For the text-containing cell, return its midpoint in (x, y) coordinate format. 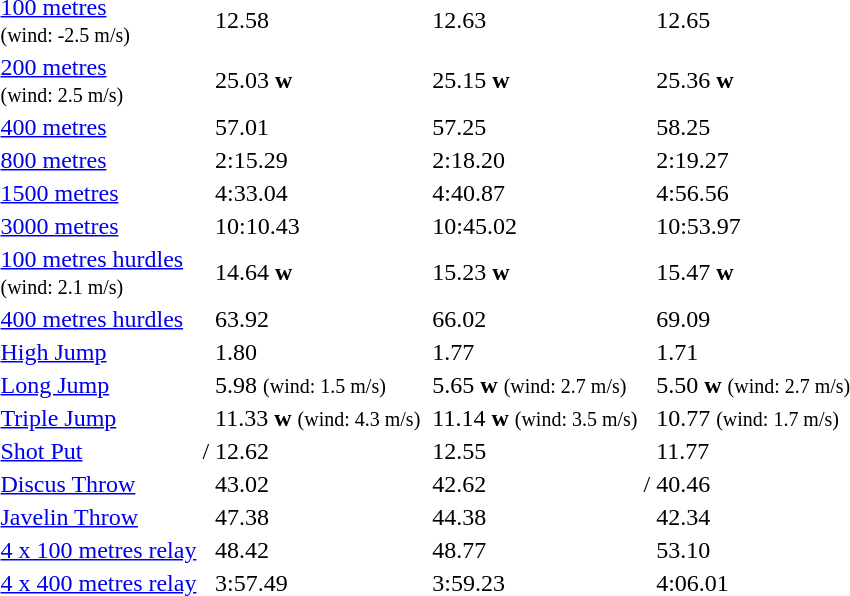
5.65 w (wind: 2.7 m/s) (535, 385)
43.02 (318, 484)
14.64 w (318, 272)
15.23 w (535, 272)
10:10.43 (318, 226)
57.25 (535, 127)
12.62 (318, 451)
47.38 (318, 517)
1.77 (535, 352)
25.15 w (535, 80)
57.01 (318, 127)
48.77 (535, 550)
5.98 (wind: 1.5 m/s) (318, 385)
2:18.20 (535, 160)
12.55 (535, 451)
66.02 (535, 319)
2:15.29 (318, 160)
11.14 w (wind: 3.5 m/s) (535, 418)
63.92 (318, 319)
25.03 w (318, 80)
1.80 (318, 352)
11.33 w (wind: 4.3 m/s) (318, 418)
4:33.04 (318, 193)
10:45.02 (535, 226)
42.62 (535, 484)
44.38 (535, 517)
4:40.87 (535, 193)
48.42 (318, 550)
